Scan for the cell matching the given text and deliver its [X, Y] coordinate at center. 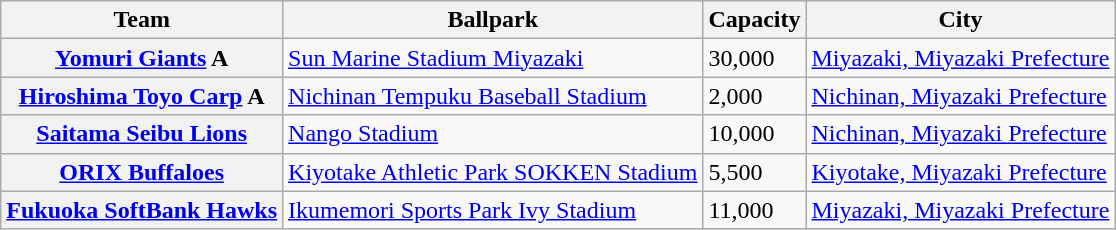
Team [142, 20]
11,000 [754, 210]
Kiyotake Athletic Park SOKKEN Stadium [493, 172]
Ikumemori Sports Park Ivy Stadium [493, 210]
Sun Marine Stadium Miyazaki [493, 58]
Nichinan Tempuku Baseball Stadium [493, 96]
Yomuri Giants A [142, 58]
Fukuoka SoftBank Hawks [142, 210]
5,500 [754, 172]
10,000 [754, 134]
Kiyotake, Miyazaki Prefecture [960, 172]
2,000 [754, 96]
ORIX Buffaloes [142, 172]
Hiroshima Toyo Carp A [142, 96]
Nango Stadium [493, 134]
30,000 [754, 58]
Saitama Seibu Lions [142, 134]
City [960, 20]
Capacity [754, 20]
Ballpark [493, 20]
